Extract the (x, y) coordinate from the center of the cell holding the provided text.  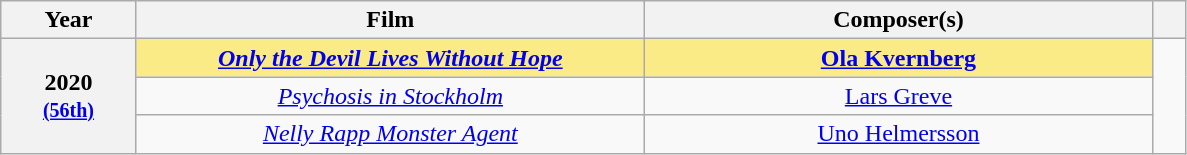
Uno Helmersson (898, 134)
Ola Kvernberg (898, 58)
Psychosis in Stockholm (390, 96)
2020(56th) (68, 96)
Lars Greve (898, 96)
Year (68, 20)
Only the Devil Lives Without Hope (390, 58)
Nelly Rapp Monster Agent (390, 134)
Composer(s) (898, 20)
Film (390, 20)
